For the text-containing cell, return its midpoint in (x, y) coordinate format. 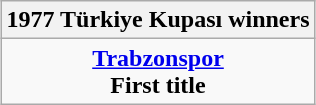
1977 Türkiye Kupası winners (158, 20)
TrabzonsporFirst title (158, 72)
